Determine the (x, y) coordinate at the center of the cell enclosing the given text.  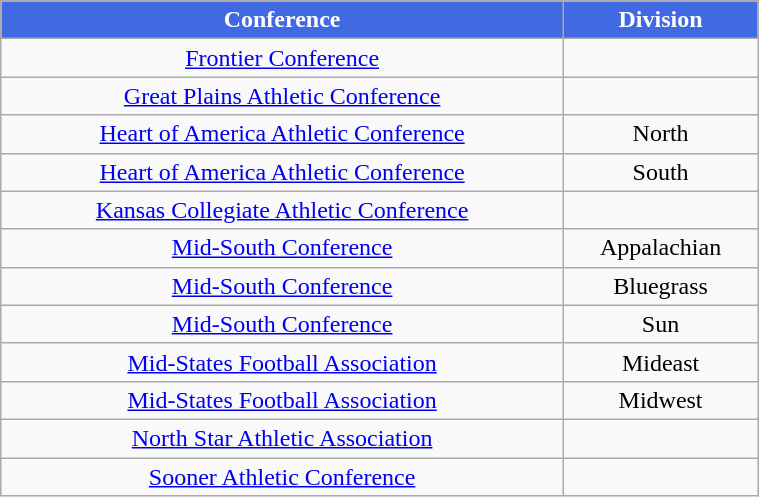
North Star Athletic Association (282, 438)
North (660, 134)
Great Plains Athletic Conference (282, 96)
South (660, 172)
Midwest (660, 400)
Sooner Athletic Conference (282, 477)
Appalachian (660, 248)
Frontier Conference (282, 58)
Mideast (660, 362)
Conference (282, 20)
Division (660, 20)
Bluegrass (660, 286)
Sun (660, 324)
Kansas Collegiate Athletic Conference (282, 210)
